Return (X, Y) of the center of cell containing provided text 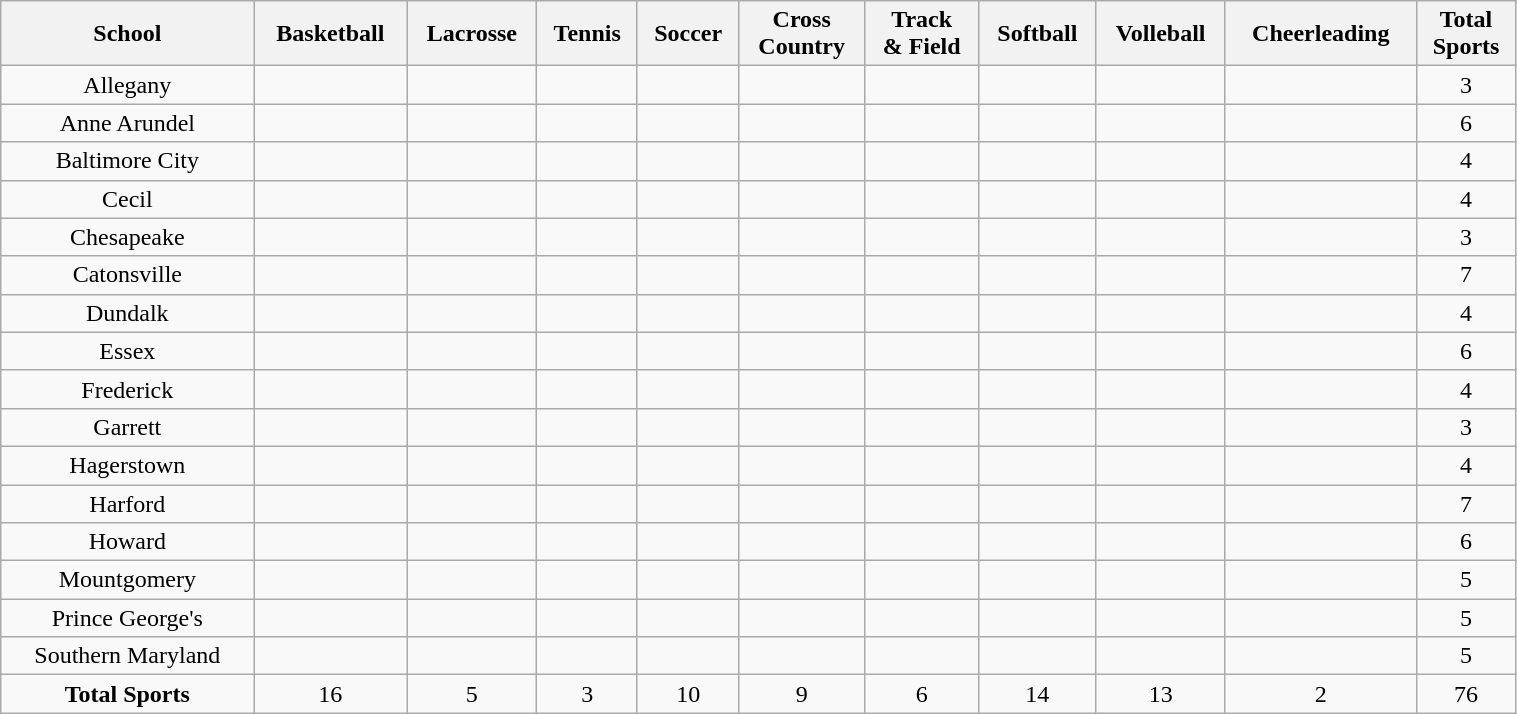
Volleball (1161, 34)
Soccer (688, 34)
School (128, 34)
Southern Maryland (128, 656)
Prince George's (128, 618)
9 (802, 694)
Total Sports (128, 694)
Cheerleading (1320, 34)
Dundalk (128, 313)
CrossCountry (802, 34)
Frederick (128, 389)
13 (1161, 694)
Anne Arundel (128, 123)
Cecil (128, 199)
Chesapeake (128, 237)
Softball (1038, 34)
14 (1038, 694)
Harford (128, 503)
Tennis (587, 34)
76 (1466, 694)
Lacrosse (472, 34)
2 (1320, 694)
Baltimore City (128, 161)
Hagerstown (128, 465)
16 (330, 694)
Allegany (128, 85)
Howard (128, 542)
TotalSports (1466, 34)
Basketball (330, 34)
Track& Field (921, 34)
10 (688, 694)
Essex (128, 351)
Catonsville (128, 275)
Garrett (128, 427)
Mountgomery (128, 580)
